Identify which cell holds the provided text, then report its (x, y) central coordinate. 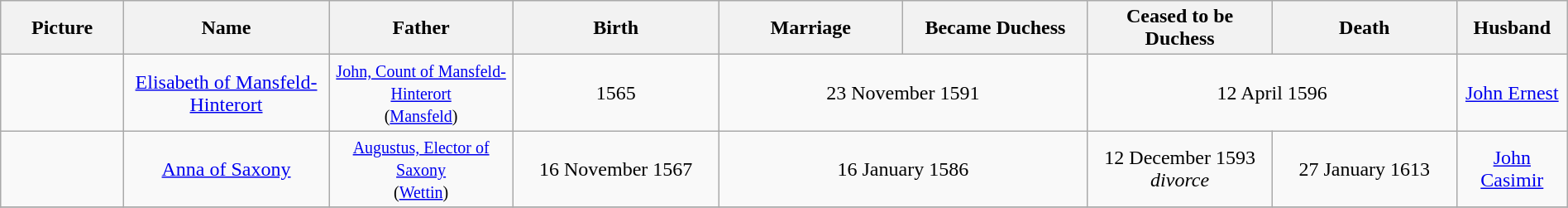
John Ernest (1512, 93)
Husband (1512, 28)
Elisabeth of Mansfeld-Hinterort (227, 93)
Marriage (810, 28)
16 January 1586 (903, 169)
1565 (616, 93)
Name (227, 28)
23 November 1591 (903, 93)
Picture (63, 28)
12 April 1596 (1272, 93)
Death (1365, 28)
Ceased to be Duchess (1179, 28)
Anna of Saxony (227, 169)
27 January 1613 (1365, 169)
Became Duchess (996, 28)
John Casimir (1512, 169)
Augustus, Elector of Saxony(Wettin) (422, 169)
Father (422, 28)
Birth (616, 28)
16 November 1567 (616, 169)
12 December 1593divorce (1179, 169)
John, Count of Mansfeld-Hinterort(Mansfeld) (422, 93)
